Identify which cell holds the provided text, then report its (X, Y) central coordinate. 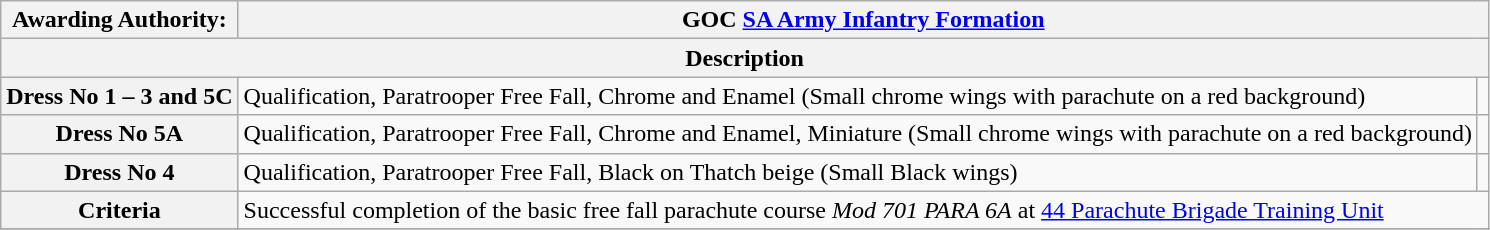
GOC SA Army Infantry Formation (863, 20)
Dress No 1 – 3 and 5C (120, 96)
Qualification, Paratrooper Free Fall, Chrome and Enamel, Miniature (Small chrome wings with parachute on a red background) (858, 134)
Qualification, Paratrooper Free Fall, Black on Thatch beige (Small Black wings) (858, 172)
Successful completion of the basic free fall parachute course Mod 701 PARA 6A at 44 Parachute Brigade Training Unit (863, 210)
Criteria (120, 210)
Qualification, Paratrooper Free Fall, Chrome and Enamel (Small chrome wings with parachute on a red background) (858, 96)
Awarding Authority: (120, 20)
Dress No 5A (120, 134)
Description (745, 58)
Dress No 4 (120, 172)
